Identify which cell holds the provided text, then report its (x, y) central coordinate. 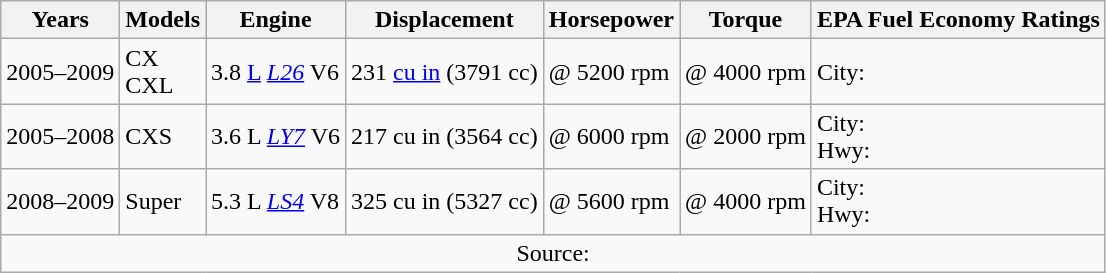
@ 5600 rpm (611, 202)
Models (163, 20)
Source: (554, 253)
231 cu in (3791 cc) (445, 72)
Displacement (445, 20)
3.8 L L26 V6 (276, 72)
EPA Fuel Economy Ratings (958, 20)
325 cu in (5327 cc) (445, 202)
CXS (163, 136)
Years (60, 20)
Super (163, 202)
CXCXL (163, 72)
@ 5200 rpm (611, 72)
3.6 L LY7 V6 (276, 136)
Engine (276, 20)
2008–2009 (60, 202)
@ 2000 rpm (746, 136)
2005–2008 (60, 136)
Horsepower (611, 20)
2005–2009 (60, 72)
5.3 L LS4 V8 (276, 202)
City: (958, 72)
217 cu in (3564 cc) (445, 136)
Torque (746, 20)
@ 6000 rpm (611, 136)
